Return the (x, y) coordinate for the center point of the cell that contains the specified text.  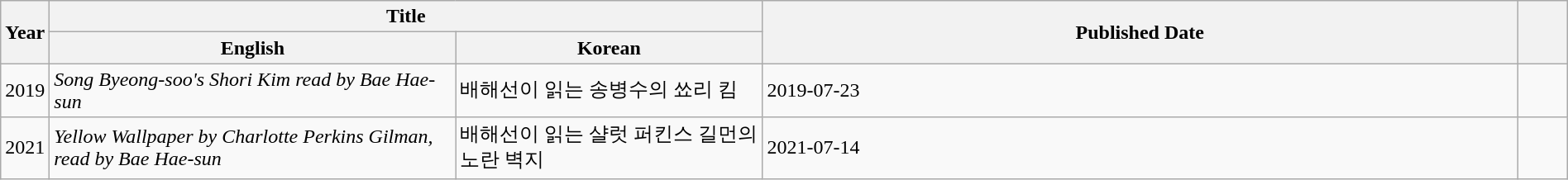
2019-07-23 (1140, 91)
2019 (25, 91)
Published Date (1140, 32)
배해선이 읽는 송병수의 쑈리 킴 (609, 91)
2021-07-14 (1140, 148)
배해선이 읽는 샬럿 퍼킨스 길먼의 노란 벽지 (609, 148)
2021 (25, 148)
Title (406, 17)
Yellow Wallpaper by Charlotte Perkins Gilman, read by Bae Hae-sun (253, 148)
Korean (609, 48)
English (253, 48)
Year (25, 32)
Song Byeong-soo's Shori Kim read by Bae Hae-sun (253, 91)
